Capture the cell that displays the provided text and extract its (x, y) central coordinate. 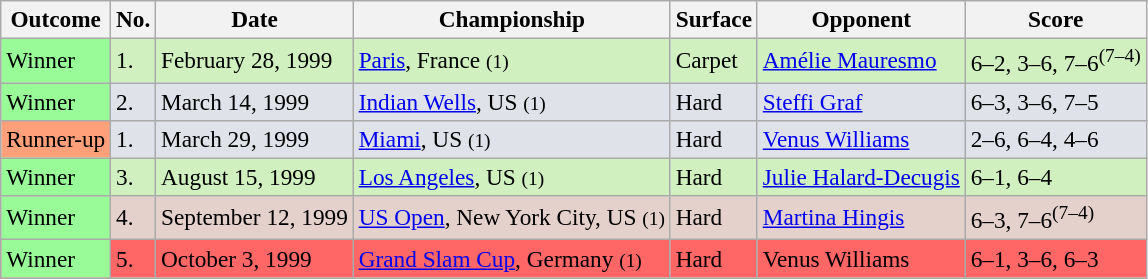
February 28, 1999 (255, 60)
5. (134, 258)
No. (134, 19)
March 14, 1999 (255, 101)
Steffi Graf (861, 101)
Grand Slam Cup, Germany (1) (512, 258)
Score (1056, 19)
Los Angeles, US (1) (512, 177)
2. (134, 101)
Amélie Mauresmo (861, 60)
3. (134, 177)
March 29, 1999 (255, 139)
2–6, 6–4, 4–6 (1056, 139)
October 3, 1999 (255, 258)
Opponent (861, 19)
6–2, 3–6, 7–6(7–4) (1056, 60)
Date (255, 19)
Miami, US (1) (512, 139)
6–1, 6–4 (1056, 177)
Martina Hingis (861, 217)
Surface (714, 19)
Indian Wells, US (1) (512, 101)
September 12, 1999 (255, 217)
Carpet (714, 60)
6–3, 7–6(7–4) (1056, 217)
Julie Halard-Decugis (861, 177)
4. (134, 217)
Paris, France (1) (512, 60)
6–3, 3–6, 7–5 (1056, 101)
6–1, 3–6, 6–3 (1056, 258)
Runner-up (56, 139)
Championship (512, 19)
August 15, 1999 (255, 177)
US Open, New York City, US (1) (512, 217)
Outcome (56, 19)
